Capture the cell that displays the provided text and extract its (x, y) central coordinate. 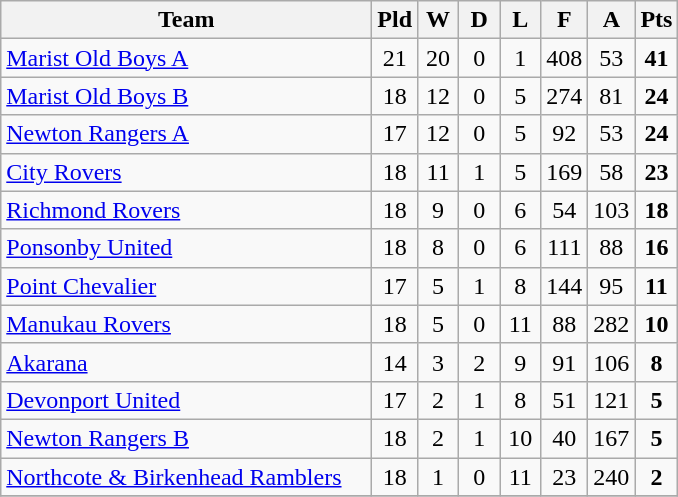
51 (564, 400)
Newton Rangers B (186, 438)
City Rovers (186, 172)
L (520, 20)
Pts (656, 20)
16 (656, 248)
40 (564, 438)
144 (564, 286)
106 (612, 362)
3 (438, 362)
103 (612, 210)
14 (395, 362)
Northcote & Birkenhead Ramblers (186, 477)
274 (564, 96)
21 (395, 58)
92 (564, 134)
A (612, 20)
Marist Old Boys B (186, 96)
Ponsonby United (186, 248)
58 (612, 172)
240 (612, 477)
121 (612, 400)
Point Chevalier (186, 286)
41 (656, 58)
W (438, 20)
91 (564, 362)
Newton Rangers A (186, 134)
95 (612, 286)
111 (564, 248)
20 (438, 58)
54 (564, 210)
Richmond Rovers (186, 210)
408 (564, 58)
169 (564, 172)
81 (612, 96)
Pld (395, 20)
Akarana (186, 362)
D (480, 20)
F (564, 20)
282 (612, 324)
Manukau Rovers (186, 324)
Devonport United (186, 400)
Marist Old Boys A (186, 58)
Team (186, 20)
167 (612, 438)
